From the cell containing the given text, extract its center point as [X, Y] coordinate. 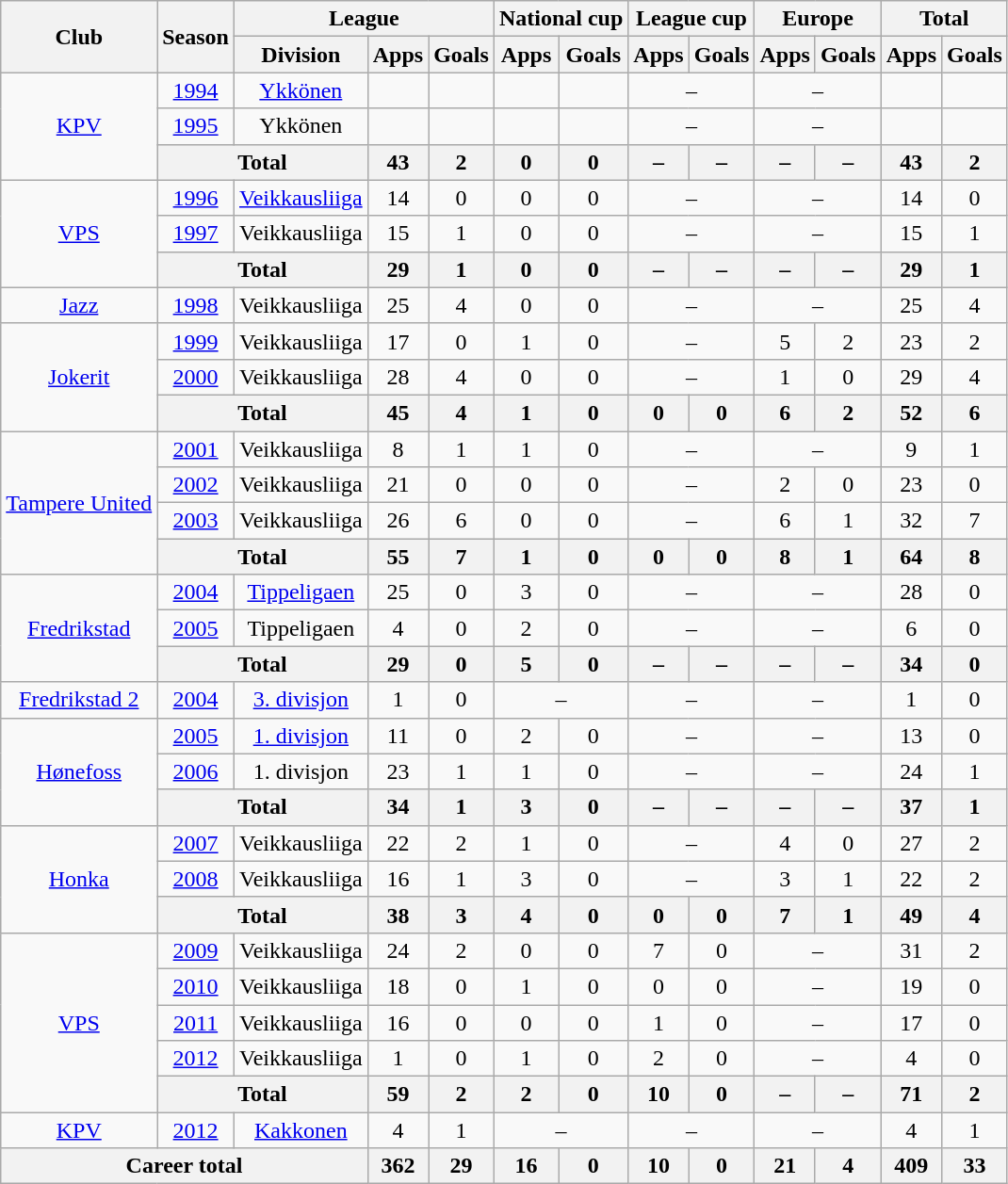
2003 [196, 521]
2002 [196, 485]
13 [911, 736]
2000 [196, 377]
33 [975, 1166]
38 [398, 915]
Jokerit [79, 377]
Europe [818, 19]
2008 [196, 879]
55 [398, 557]
National cup [561, 19]
27 [911, 843]
Tampere United [79, 503]
2007 [196, 843]
18 [398, 986]
1996 [196, 198]
Jazz [79, 305]
362 [398, 1166]
19 [911, 986]
2010 [196, 986]
52 [911, 413]
71 [911, 1095]
3. divisjon [301, 700]
League [364, 19]
1999 [196, 341]
26 [398, 521]
2011 [196, 1022]
Hønefoss [79, 771]
Fredrikstad [79, 628]
9 [911, 449]
Division [301, 55]
2009 [196, 950]
1994 [196, 90]
49 [911, 915]
31 [911, 950]
59 [398, 1095]
64 [911, 557]
1995 [196, 126]
1998 [196, 305]
45 [398, 413]
Kakkonen [301, 1130]
32 [911, 521]
409 [911, 1166]
37 [911, 807]
2001 [196, 449]
Honka [79, 879]
1997 [196, 234]
Season [196, 37]
11 [398, 736]
Club [79, 37]
2006 [196, 771]
Career total [185, 1166]
Fredrikstad 2 [79, 700]
League cup [691, 19]
